Find where the given text appears and provide that cell's center as (X, Y) coordinate. 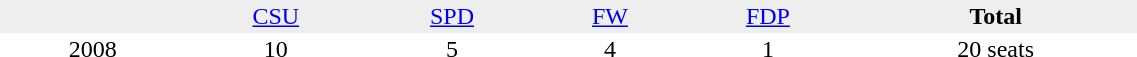
SPD (452, 16)
CSU (276, 16)
FDP (768, 16)
FW (610, 16)
